Output the (X, Y) coordinate of the center of the cell containing the given text.  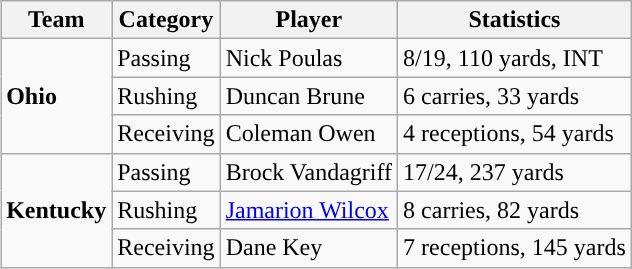
17/24, 237 yards (515, 172)
Brock Vandagriff (308, 172)
Duncan Brune (308, 96)
8/19, 110 yards, INT (515, 58)
Dane Key (308, 248)
Team (56, 20)
Ohio (56, 96)
Category (166, 20)
Jamarion Wilcox (308, 210)
8 carries, 82 yards (515, 210)
Nick Poulas (308, 58)
4 receptions, 54 yards (515, 134)
Kentucky (56, 210)
Statistics (515, 20)
Coleman Owen (308, 134)
Player (308, 20)
7 receptions, 145 yards (515, 248)
6 carries, 33 yards (515, 96)
